Extract the (X, Y) coordinate from the center of the cell holding the provided text.  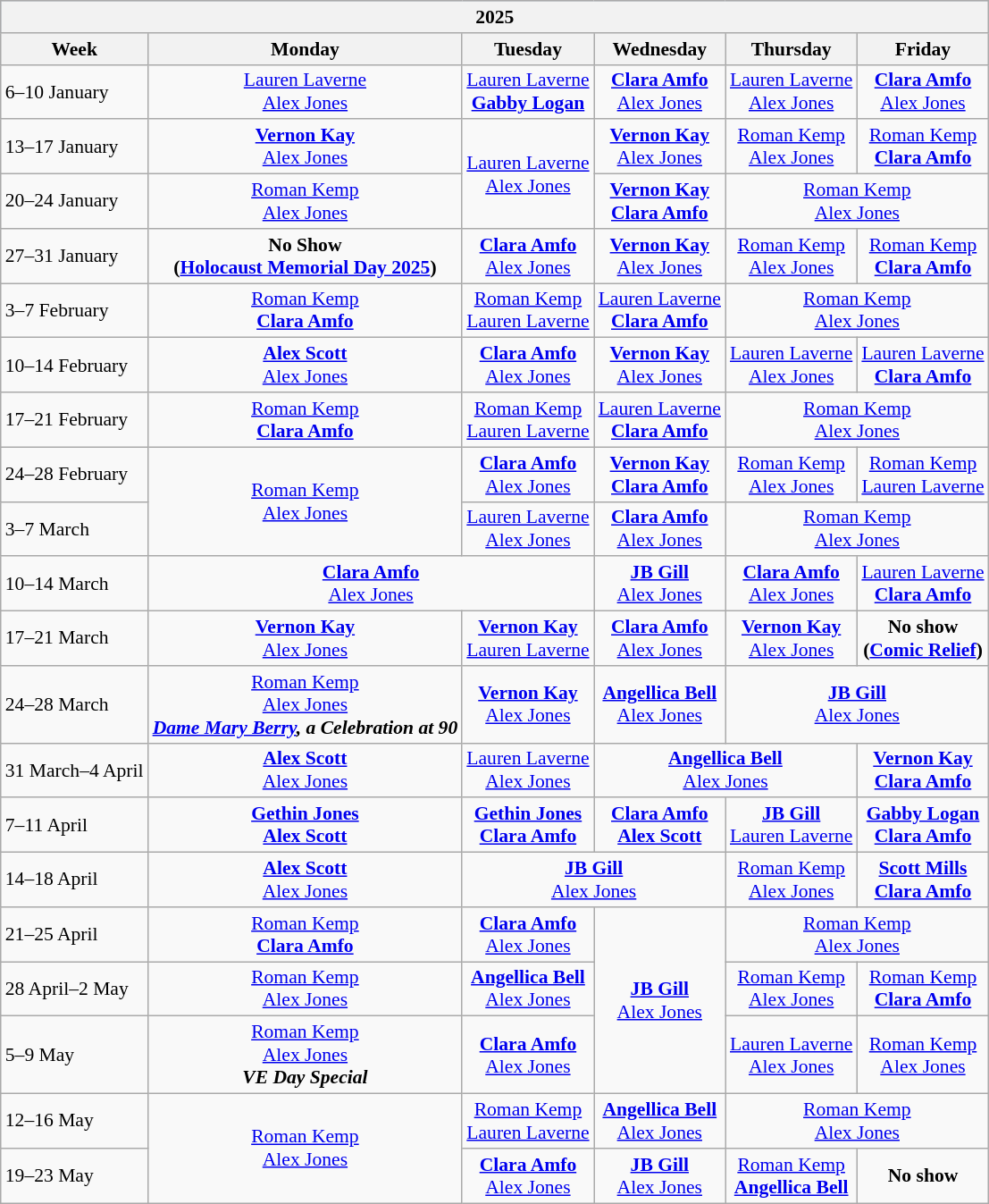
28 April–2 May (75, 989)
3–7 March (75, 529)
12–16 May (75, 1121)
Gabby Logan Clara Amfo (922, 826)
10–14 February (75, 365)
20–24 January (75, 202)
3–7 February (75, 311)
No Show(Holocaust Memorial Day 2025) (306, 256)
17–21 March (75, 638)
JB GillLauren Laverne (792, 826)
6–10 January (75, 91)
No show (922, 1176)
5–9 May (75, 1055)
No show(Comic Relief) (922, 638)
Week (75, 49)
21–25 April (75, 935)
Monday (306, 49)
24–28 February (75, 474)
27–31 January (75, 256)
31 March–4 April (75, 770)
Gethin Jones Clara Amfo (527, 826)
24–28 March (75, 704)
Gethin Jones Alex Scott (306, 826)
Thursday (792, 49)
Lauren Laverne Gabby Logan (527, 91)
19–23 May (75, 1176)
14–18 April (75, 880)
2025 (495, 17)
Roman Kemp Alex Jones VE Day Special (306, 1055)
Wednesday (659, 49)
13–17 January (75, 147)
10–14 March (75, 585)
Roman Kemp Alex Jones Dame Mary Berry, a Celebration at 90 (306, 704)
Roman Kemp Angellica Bell (792, 1176)
17–21 February (75, 420)
Scott Mills Clara Amfo (922, 880)
Vernon Kay Lauren Laverne (527, 638)
Friday (922, 49)
7–11 April (75, 826)
Clara Amfo Alex Scott (659, 826)
Tuesday (527, 49)
